Find where the given text appears and provide that cell's center as [x, y] coordinate. 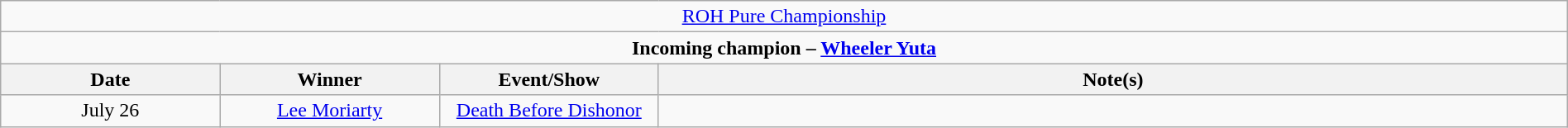
Death Before Dishonor [549, 111]
Lee Moriarty [329, 111]
Event/Show [549, 79]
Incoming champion – Wheeler Yuta [784, 48]
July 26 [111, 111]
Note(s) [1113, 79]
Date [111, 79]
Winner [329, 79]
ROH Pure Championship [784, 17]
